Search for the cell housing the specified text and yield its [x, y] center coordinate. 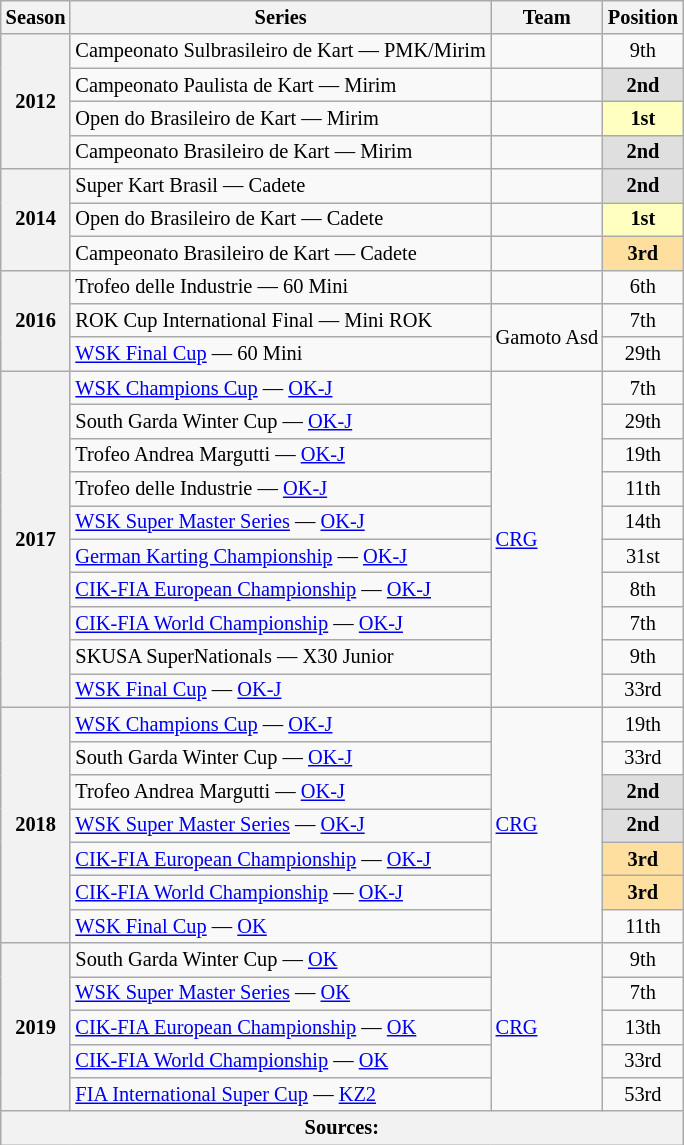
German Karting Championship — OK-J [280, 556]
Super Kart Brasil — Cadete [280, 186]
2012 [36, 102]
CIK-FIA World Championship — OK [280, 1061]
2017 [36, 540]
Gamoto Asd [547, 336]
14th [643, 522]
WSK Final Cup — OK [280, 926]
Trofeo delle Industrie — OK-J [280, 489]
31st [643, 556]
Sources: [342, 1128]
Campeonato Paulista de Kart — Mirim [280, 85]
8th [643, 589]
Trofeo delle Industrie — 60 Mini [280, 287]
Campeonato Brasileiro de Kart — Mirim [280, 152]
Position [643, 17]
ROK Cup International Final — Mini ROK [280, 320]
Campeonato Brasileiro de Kart — Cadete [280, 253]
South Garda Winter Cup — OK [280, 960]
53rd [643, 1094]
2019 [36, 1027]
Season [36, 17]
FIA International Super Cup — KZ2 [280, 1094]
2016 [36, 320]
Open do Brasileiro de Kart — Cadete [280, 219]
WSK Final Cup — OK-J [280, 690]
Team [547, 17]
Campeonato Sulbrasileiro de Kart — PMK/Mirim [280, 51]
13th [643, 1027]
6th [643, 287]
2014 [36, 220]
2018 [36, 825]
WSK Super Master Series — OK [280, 993]
Series [280, 17]
SKUSA SuperNationals — X30 Junior [280, 657]
CIK-FIA European Championship — OK [280, 1027]
Open do Brasileiro de Kart — Mirim [280, 118]
WSK Final Cup — 60 Mini [280, 354]
